Scan for the cell matching the given text and deliver its [X, Y] coordinate at center. 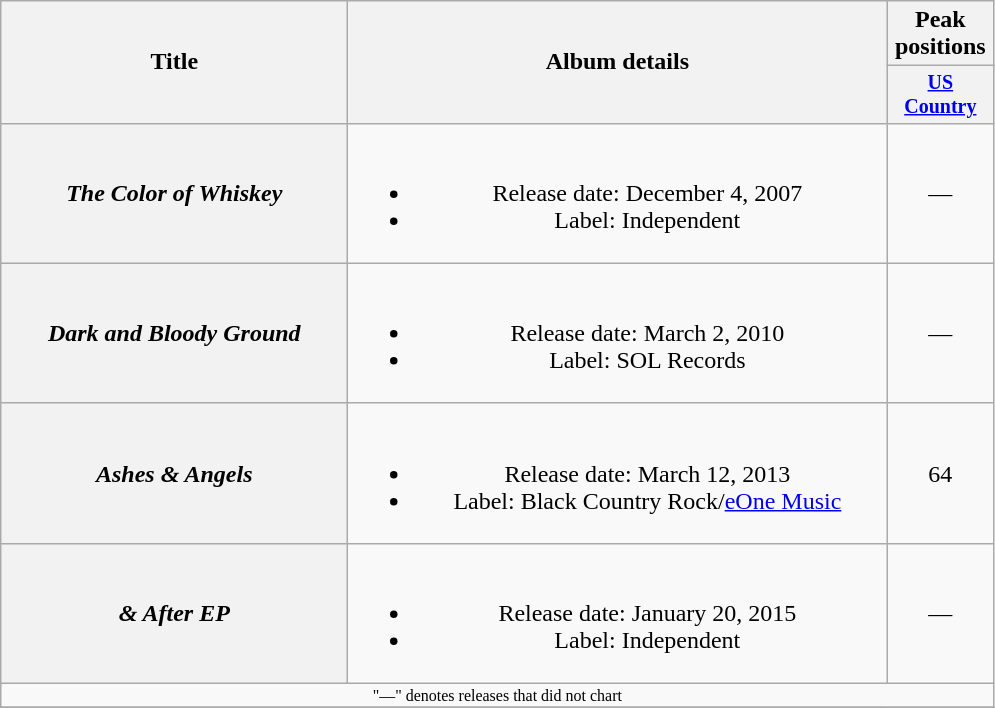
Peak positions [940, 34]
64 [940, 473]
Release date: January 20, 2015Label: Independent [618, 613]
Release date: March 2, 2010Label: SOL Records [618, 333]
Title [174, 62]
Album details [618, 62]
Release date: March 12, 2013Label: Black Country Rock/eOne Music [618, 473]
"—" denotes releases that did not chart [498, 696]
& After EP [174, 613]
Release date: December 4, 2007Label: Independent [618, 193]
Ashes & Angels [174, 473]
Dark and Bloody Ground [174, 333]
The Color of Whiskey [174, 193]
US Country [940, 94]
